Scan for the cell matching the given text and deliver its (x, y) coordinate at center. 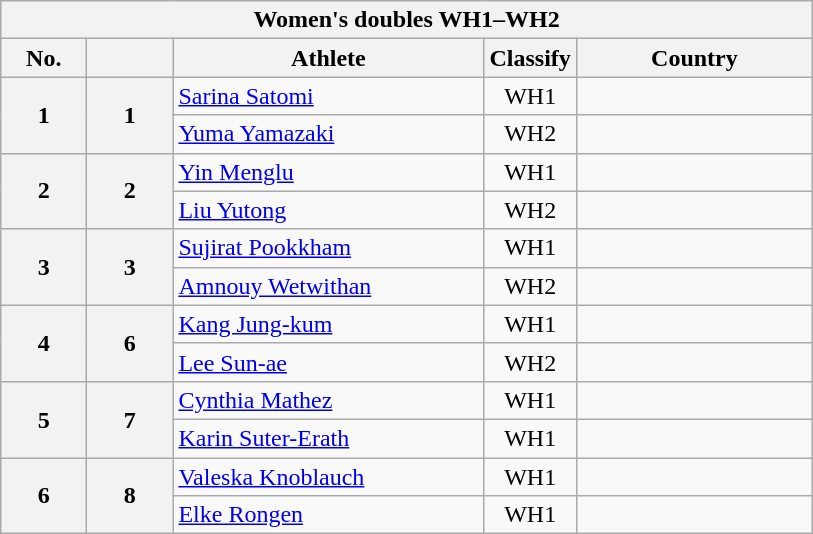
Classify (530, 58)
Kang Jung-kum (328, 324)
Cynthia Mathez (328, 400)
Valeska Knoblauch (328, 477)
Amnouy Wetwithan (328, 286)
Women's doubles WH1–WH2 (407, 20)
Elke Rongen (328, 515)
5 (44, 419)
7 (130, 419)
4 (44, 343)
Athlete (328, 58)
Sujirat Pookkham (328, 248)
Sarina Satomi (328, 96)
Country (694, 58)
Lee Sun-ae (328, 362)
Yin Menglu (328, 172)
Yuma Yamazaki (328, 134)
8 (130, 496)
Liu Yutong (328, 210)
No. (44, 58)
Karin Suter-Erath (328, 438)
